Find where the given text appears and provide that cell's center as [x, y] coordinate. 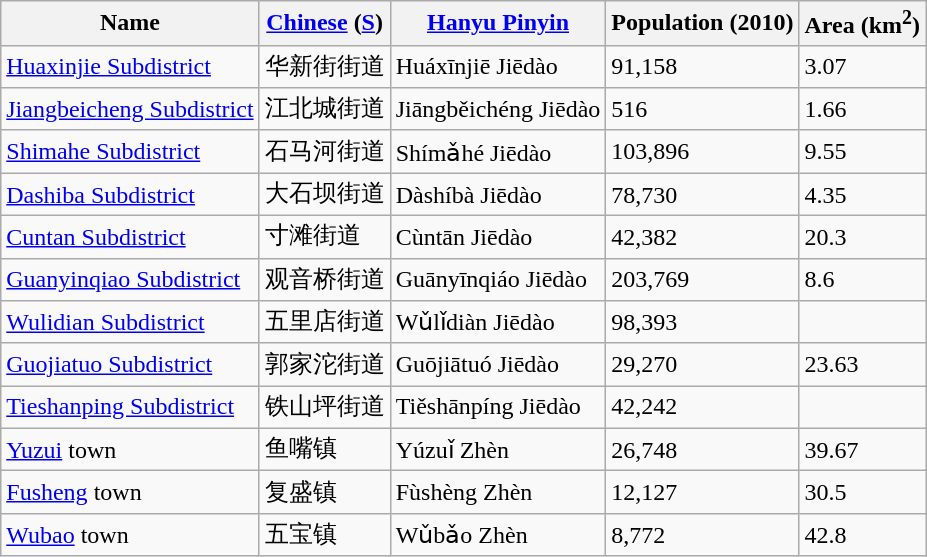
大石坝街道 [324, 194]
Name [130, 24]
Dàshíbà Jiēdào [498, 194]
39.67 [862, 450]
Tieshanping Subdistrict [130, 408]
Population (2010) [702, 24]
铁山坪街道 [324, 408]
Wǔbǎo Zhèn [498, 534]
Cùntān Jiēdào [498, 238]
42,242 [702, 408]
Shimahe Subdistrict [130, 152]
91,158 [702, 66]
42.8 [862, 534]
Huáxīnjiē Jiēdào [498, 66]
Yúzuǐ Zhèn [498, 450]
4.35 [862, 194]
78,730 [702, 194]
五宝镇 [324, 534]
Huaxinjie Subdistrict [130, 66]
12,127 [702, 492]
Fusheng town [130, 492]
3.07 [862, 66]
103,896 [702, 152]
寸滩街道 [324, 238]
203,769 [702, 280]
8.6 [862, 280]
Area (km2) [862, 24]
42,382 [702, 238]
Guojiatuo Subdistrict [130, 364]
Jiāngběichéng Jiēdào [498, 110]
Chinese (S) [324, 24]
Dashiba Subdistrict [130, 194]
9.55 [862, 152]
98,393 [702, 322]
Wulidian Subdistrict [130, 322]
23.63 [862, 364]
Tiěshānpíng Jiēdào [498, 408]
1.66 [862, 110]
8,772 [702, 534]
郭家沱街道 [324, 364]
20.3 [862, 238]
复盛镇 [324, 492]
29,270 [702, 364]
观音桥街道 [324, 280]
Jiangbeicheng Subdistrict [130, 110]
Cuntan Subdistrict [130, 238]
五里店街道 [324, 322]
Wubao town [130, 534]
华新街街道 [324, 66]
Yuzui town [130, 450]
Fùshèng Zhèn [498, 492]
Guanyinqiao Subdistrict [130, 280]
Guānyīnqiáo Jiēdào [498, 280]
Shímǎhé Jiēdào [498, 152]
516 [702, 110]
30.5 [862, 492]
Hanyu Pinyin [498, 24]
Wǔlǐdiàn Jiēdào [498, 322]
Guōjiātuó Jiēdào [498, 364]
鱼嘴镇 [324, 450]
石马河街道 [324, 152]
江北城街道 [324, 110]
26,748 [702, 450]
